Extract the (X, Y) coordinate from the center of the cell holding the provided text.  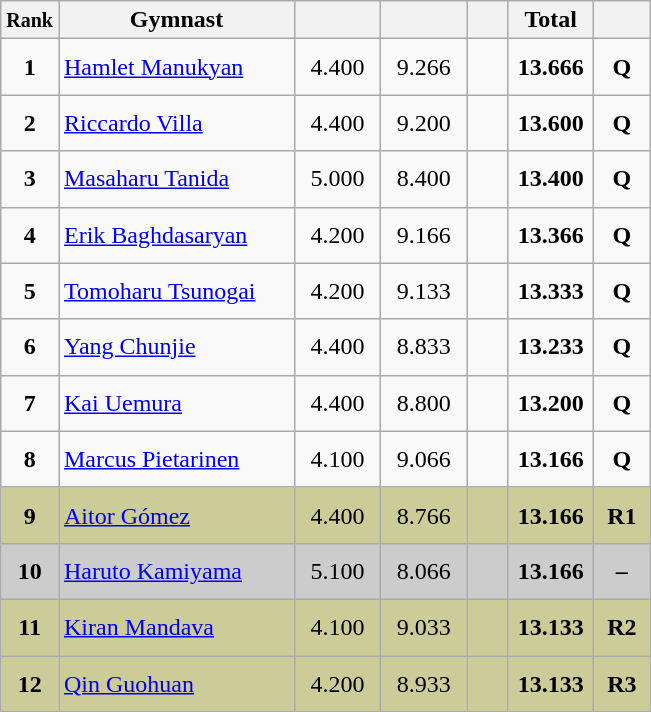
5.100 (338, 571)
10 (30, 571)
R3 (622, 684)
8 (30, 459)
13.333 (551, 291)
Tomoharu Tsunogai (176, 291)
9.166 (424, 235)
9.266 (424, 67)
8.766 (424, 515)
Yang Chunjie (176, 347)
13.600 (551, 123)
1 (30, 67)
13.366 (551, 235)
Gymnast (176, 20)
R1 (622, 515)
Riccardo Villa (176, 123)
Qin Guohuan (176, 684)
Hamlet Manukyan (176, 67)
Kiran Mandava (176, 627)
– (622, 571)
7 (30, 403)
5.000 (338, 179)
Marcus Pietarinen (176, 459)
4 (30, 235)
Kai Uemura (176, 403)
Total (551, 20)
3 (30, 179)
13.666 (551, 67)
12 (30, 684)
9.133 (424, 291)
R2 (622, 627)
6 (30, 347)
Aitor Gómez (176, 515)
Erik Baghdasaryan (176, 235)
9.200 (424, 123)
8.800 (424, 403)
13.200 (551, 403)
9.066 (424, 459)
Haruto Kamiyama (176, 571)
5 (30, 291)
9.033 (424, 627)
8.833 (424, 347)
13.400 (551, 179)
8.066 (424, 571)
Masaharu Tanida (176, 179)
2 (30, 123)
8.400 (424, 179)
13.233 (551, 347)
9 (30, 515)
8.933 (424, 684)
Rank (30, 20)
11 (30, 627)
